Find where the given text appears and provide that cell's center as (X, Y) coordinate. 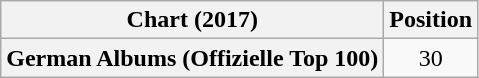
Position (431, 20)
30 (431, 58)
German Albums (Offizielle Top 100) (192, 58)
Chart (2017) (192, 20)
